Pinpoint the cell where the given text exists, returning its [x, y] midpoint coordinate. 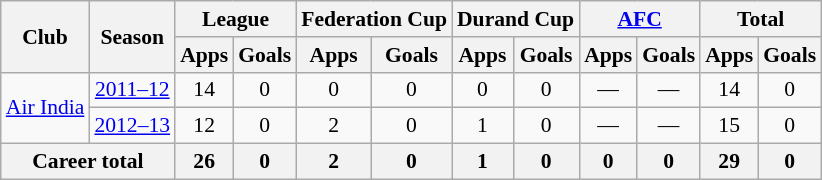
Durand Cup [516, 19]
Career total [88, 162]
12 [204, 126]
Total [760, 19]
Club [46, 36]
2011–12 [132, 90]
2012–13 [132, 126]
29 [729, 162]
Federation Cup [374, 19]
AFC [640, 19]
Season [132, 36]
15 [729, 126]
Air India [46, 108]
League [236, 19]
26 [204, 162]
